Locate the cell with the specified text and output its [x, y] center coordinate. 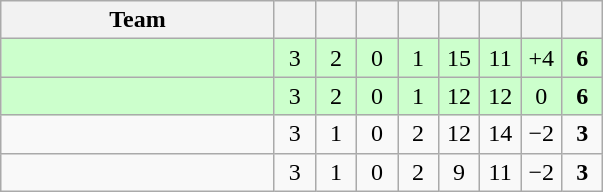
Team [138, 20]
14 [500, 134]
+4 [542, 58]
15 [460, 58]
9 [460, 172]
